Provide the [x, y] coordinate of the cell's center where the given text is located.  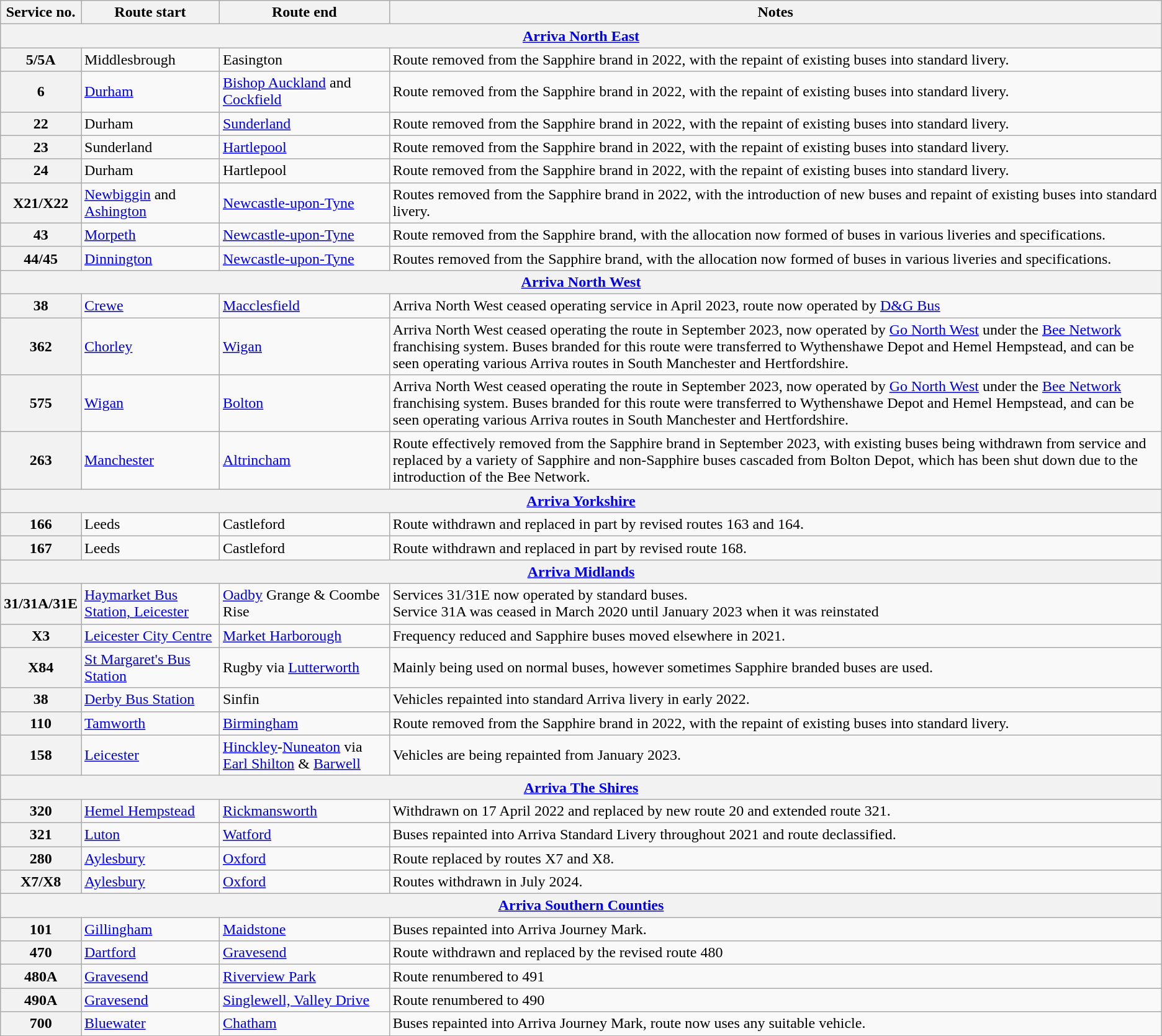
Easington [304, 60]
Haymarket Bus Station, Leicester [150, 603]
575 [41, 403]
Rickmansworth [304, 811]
Oadby Grange & Coombe Rise [304, 603]
Arriva North West ceased operating service in April 2023, route now operated by D&G Bus [775, 305]
X21/X22 [41, 202]
Maidstone [304, 929]
Manchester [150, 461]
Altrincham [304, 461]
Crewe [150, 305]
Chatham [304, 1024]
Hinckley-Nuneaton via Earl Shilton & Barwell [304, 755]
700 [41, 1024]
Middlesbrough [150, 60]
Buses repainted into Arriva Journey Mark. [775, 929]
Hemel Hempstead [150, 811]
Arriva North West [581, 282]
X3 [41, 636]
Singlewell, Valley Drive [304, 1000]
Route withdrawn and replaced by the revised route 480 [775, 953]
Route removed from the Sapphire brand, with the allocation now formed of buses in various liveries and specifications. [775, 235]
Dinnington [150, 258]
Market Harborough [304, 636]
167 [41, 548]
490A [41, 1000]
5/5A [41, 60]
44/45 [41, 258]
Vehicles repainted into standard Arriva livery in early 2022. [775, 700]
Buses repainted into Arriva Journey Mark, route now uses any suitable vehicle. [775, 1024]
Arriva Midlands [581, 572]
Dartford [150, 953]
Sinfin [304, 700]
Route withdrawn and replaced in part by revised route 168. [775, 548]
Leicester [150, 755]
Luton [150, 834]
320 [41, 811]
280 [41, 858]
Arriva Yorkshire [581, 501]
Newbiggin and Ashington [150, 202]
Route renumbered to 491 [775, 976]
22 [41, 124]
Morpeth [150, 235]
6 [41, 92]
X7/X8 [41, 882]
Buses repainted into Arriva Standard Livery throughout 2021 and route declassified. [775, 834]
Rugby via Lutterworth [304, 668]
Notes [775, 12]
110 [41, 723]
Bishop Auckland and Cockfield [304, 92]
Arriva North East [581, 36]
Mainly being used on normal buses, however sometimes Sapphire branded buses are used. [775, 668]
Frequency reduced and Sapphire buses moved elsewhere in 2021. [775, 636]
Service no. [41, 12]
Route renumbered to 490 [775, 1000]
Chorley [150, 346]
480A [41, 976]
Withdrawn on 17 April 2022 and replaced by new route 20 and extended route 321. [775, 811]
Route replaced by routes X7 and X8. [775, 858]
23 [41, 147]
Watford [304, 834]
31/31A/31E [41, 603]
Riverview Park [304, 976]
470 [41, 953]
Bluewater [150, 1024]
Derby Bus Station [150, 700]
Routes removed from the Sapphire brand, with the allocation now formed of buses in various liveries and specifications. [775, 258]
St Margaret's Bus Station [150, 668]
166 [41, 525]
Bolton [304, 403]
24 [41, 171]
Vehicles are being repainted from January 2023. [775, 755]
158 [41, 755]
263 [41, 461]
321 [41, 834]
Routes removed from the Sapphire brand in 2022, with the introduction of new buses and repaint of existing buses into standard livery. [775, 202]
Arriva Southern Counties [581, 906]
362 [41, 346]
Birmingham [304, 723]
101 [41, 929]
Route end [304, 12]
Arriva The Shires [581, 787]
Gillingham [150, 929]
43 [41, 235]
Leicester City Centre [150, 636]
Route start [150, 12]
Tamworth [150, 723]
Macclesfield [304, 305]
Services 31/31E now operated by standard buses.Service 31A was ceased in March 2020 until January 2023 when it was reinstated [775, 603]
X84 [41, 668]
Route withdrawn and replaced in part by revised routes 163 and 164. [775, 525]
Routes withdrawn in July 2024. [775, 882]
